Capture the cell that displays the provided text and extract its (x, y) central coordinate. 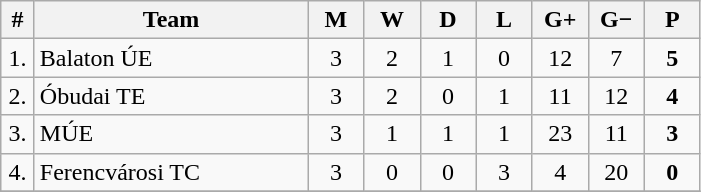
MÚE (171, 134)
4. (18, 172)
Balaton ÚE (171, 58)
1. (18, 58)
Ferencvárosi TC (171, 172)
5 (672, 58)
D (448, 20)
W (392, 20)
G+ (560, 20)
7 (616, 58)
3. (18, 134)
Team (171, 20)
20 (616, 172)
L (504, 20)
G− (616, 20)
Óbudai TE (171, 96)
P (672, 20)
23 (560, 134)
M (336, 20)
2. (18, 96)
# (18, 20)
